Locate the cell with the specified text and output its [x, y] center coordinate. 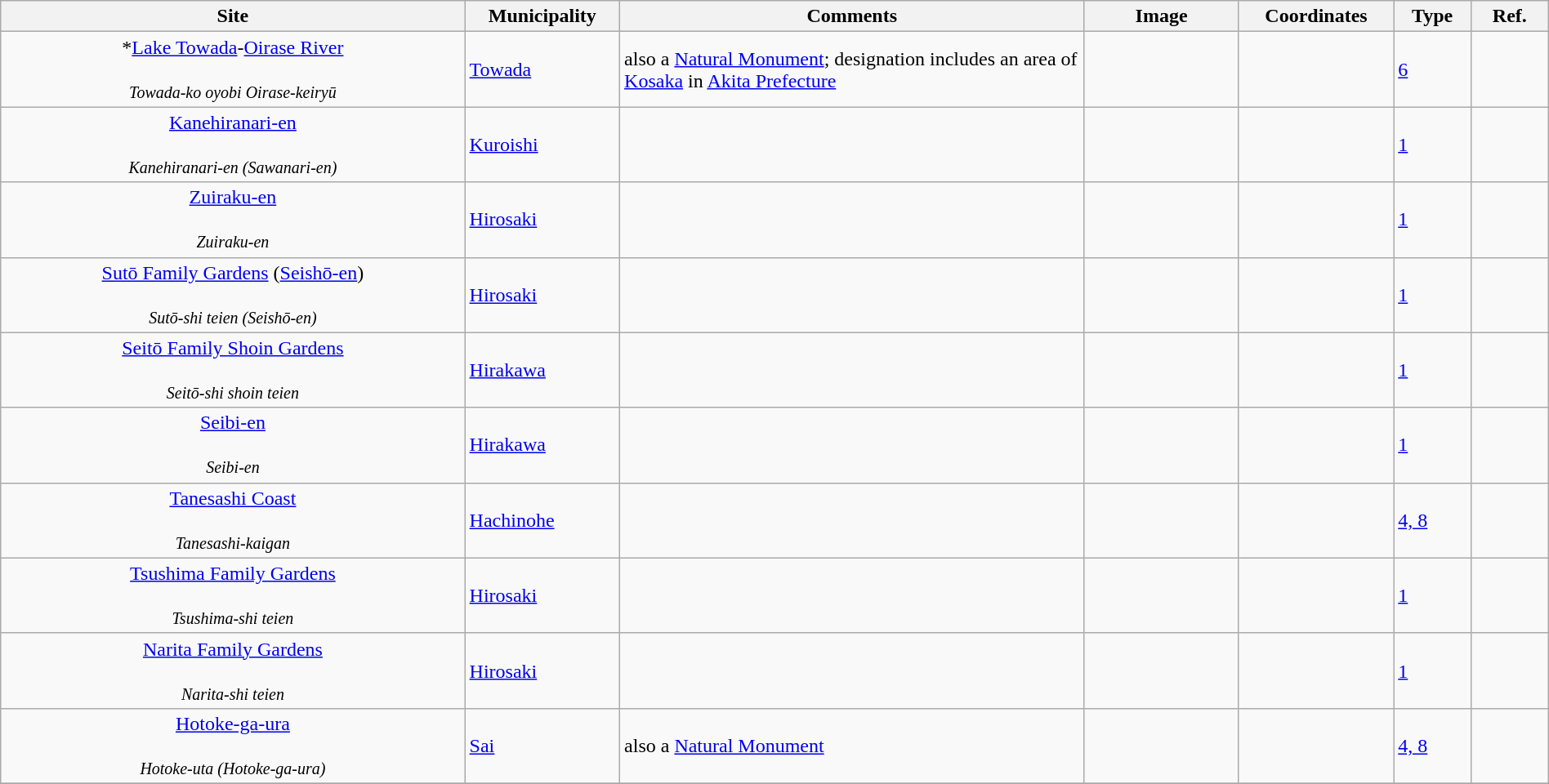
Coordinates [1315, 16]
Kanehiranari-enKanehiranari-en (Sawanari-en) [233, 145]
also a Natural Monument [852, 746]
Type [1433, 16]
Narita Family GardensNarita-shi teien [233, 670]
Sutō Family Gardens (Seishō-en)Sutō-shi teien (Seishō-en) [233, 295]
Seibi-enSeibi-en [233, 445]
Kuroishi [542, 145]
Ref. [1510, 16]
Hachinohe [542, 520]
Zuiraku-enZuiraku-en [233, 220]
Hotoke-ga-uraHotoke-uta (Hotoke-ga-ura) [233, 746]
Sai [542, 746]
Site [233, 16]
Municipality [542, 16]
Seitō Family Shoin GardensSeitō-shi shoin teien [233, 370]
*Lake Towada-Oirase RiverTowada-ko oyobi Oirase-keiryū [233, 69]
Tanesashi CoastTanesashi-kaigan [233, 520]
6 [1433, 69]
Comments [852, 16]
Tsushima Family GardensTsushima-shi teien [233, 595]
Towada [542, 69]
also a Natural Monument; designation includes an area of Kosaka in Akita Prefecture [852, 69]
Image [1162, 16]
